Pinpoint the cell where the given text exists, returning its [X, Y] midpoint coordinate. 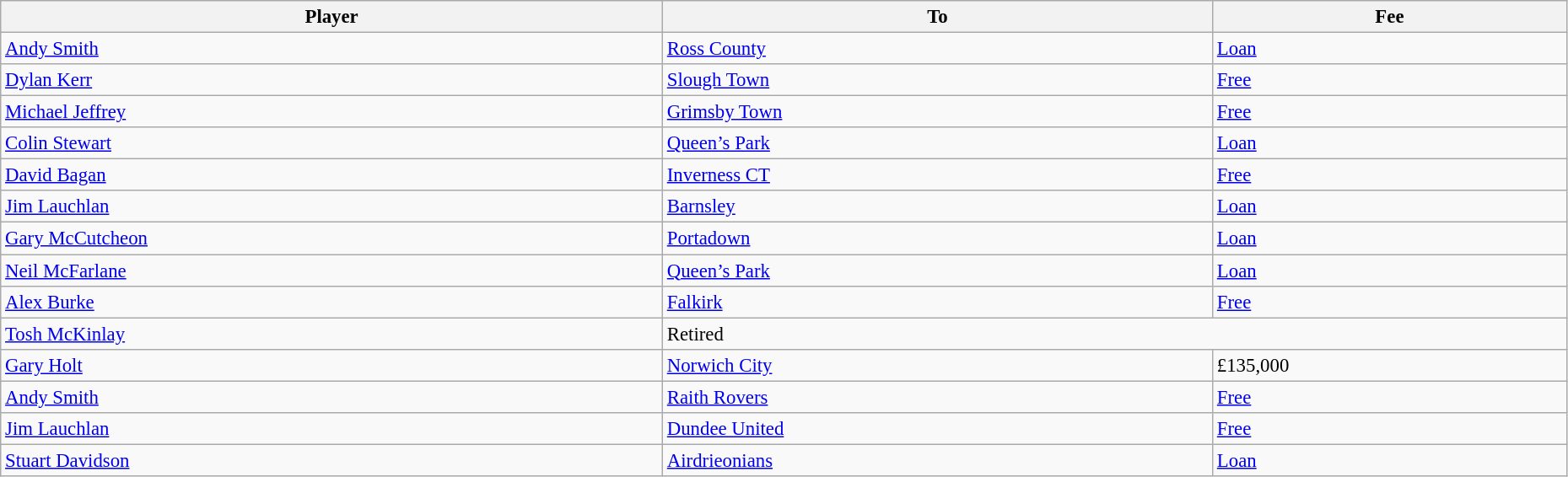
Stuart Davidson [332, 460]
Grimsby Town [937, 112]
Gary Holt [332, 365]
Slough Town [937, 80]
Fee [1390, 17]
Dundee United [937, 429]
Colin Stewart [332, 143]
Tosh McKinlay [332, 334]
£135,000 [1390, 365]
Neil McFarlane [332, 271]
Retired [1114, 334]
Alex Burke [332, 302]
Airdrieonians [937, 460]
Inverness CT [937, 175]
Norwich City [937, 365]
Ross County [937, 49]
Gary McCutcheon [332, 238]
Barnsley [937, 206]
Dylan Kerr [332, 80]
Michael Jeffrey [332, 112]
Player [332, 17]
Raith Rovers [937, 397]
To [937, 17]
Falkirk [937, 302]
Portadown [937, 238]
David Bagan [332, 175]
